Return the [x, y] coordinate for the center point of the cell that contains the specified text.  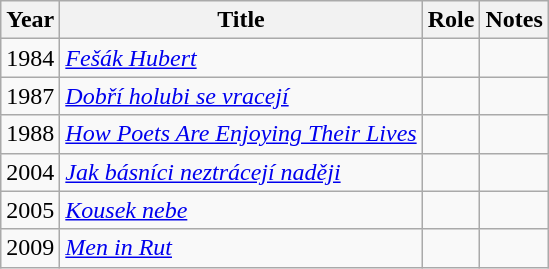
Title [241, 20]
Jak básníci neztrácejí naději [241, 172]
2004 [30, 172]
1984 [30, 58]
Year [30, 20]
Dobří holubi se vracejí [241, 96]
2005 [30, 210]
2009 [30, 248]
1988 [30, 134]
1987 [30, 96]
Men in Rut [241, 248]
Notes [514, 20]
Fešák Hubert [241, 58]
How Poets Are Enjoying Their Lives [241, 134]
Role [451, 20]
Kousek nebe [241, 210]
